Scan for the cell matching the given text and deliver its (x, y) coordinate at center. 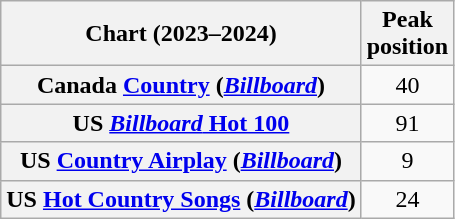
24 (407, 199)
US Country Airplay (Billboard) (181, 161)
US Hot Country Songs (Billboard) (181, 199)
40 (407, 85)
US Billboard Hot 100 (181, 123)
Canada Country (Billboard) (181, 85)
Chart (2023–2024) (181, 34)
Peakposition (407, 34)
91 (407, 123)
9 (407, 161)
